Provide the [X, Y] coordinate of the cell's center where the given text is located.  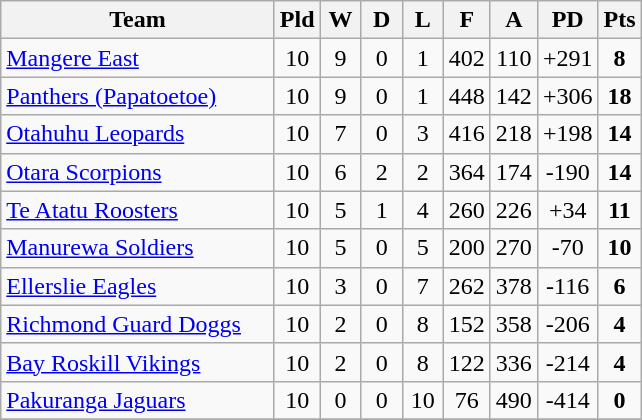
A [514, 20]
D [382, 20]
Bay Roskill Vikings [138, 362]
Otahuhu Leopards [138, 134]
Pld [297, 20]
Otara Scorpions [138, 172]
PD [568, 20]
110 [514, 58]
336 [514, 362]
174 [514, 172]
Manurewa Soldiers [138, 248]
F [466, 20]
152 [466, 324]
448 [466, 96]
Pts [620, 20]
Team [138, 20]
W [340, 20]
378 [514, 286]
218 [514, 134]
260 [466, 210]
364 [466, 172]
Pakuranga Jaguars [138, 400]
-206 [568, 324]
-414 [568, 400]
402 [466, 58]
+291 [568, 58]
+198 [568, 134]
76 [466, 400]
11 [620, 210]
262 [466, 286]
122 [466, 362]
-116 [568, 286]
+34 [568, 210]
Te Atatu Roosters [138, 210]
358 [514, 324]
Panthers (Papatoetoe) [138, 96]
L [422, 20]
+306 [568, 96]
Richmond Guard Doggs [138, 324]
-190 [568, 172]
490 [514, 400]
226 [514, 210]
200 [466, 248]
142 [514, 96]
270 [514, 248]
18 [620, 96]
Ellerslie Eagles [138, 286]
-214 [568, 362]
Mangere East [138, 58]
416 [466, 134]
-70 [568, 248]
